Identify which cell holds the provided text, then report its (X, Y) central coordinate. 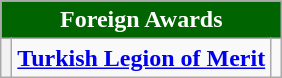
Foreign Awards (142, 20)
Turkish Legion of Merit (142, 58)
